Return [X, Y] of the center of cell containing provided text 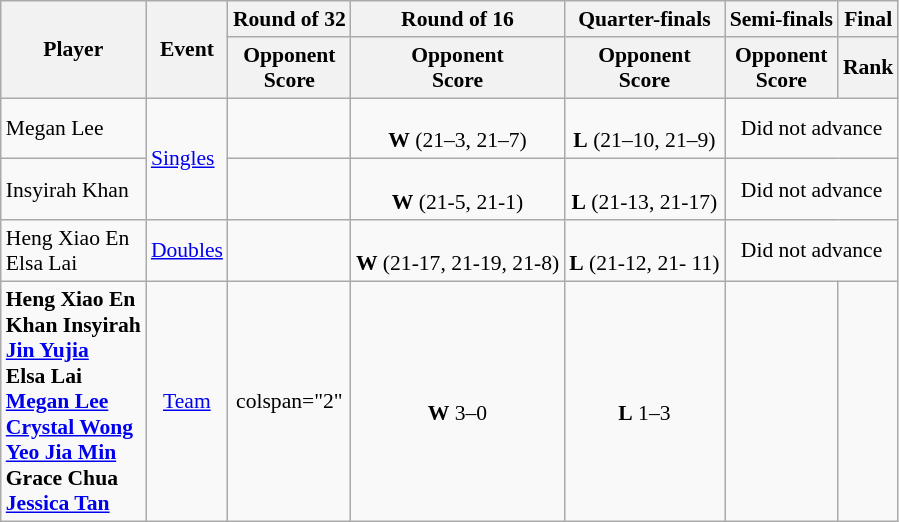
Megan Lee [74, 128]
L (21-12, 21- 11) [644, 250]
Semi-finals [782, 19]
W (21-5, 21-1) [458, 190]
Team [187, 401]
W (21–3, 21–7) [458, 128]
Heng Xiao EnKhan InsyirahJin YujiaElsa LaiMegan LeeCrystal WongYeo Jia MinGrace ChuaJessica Tan [74, 401]
Player [74, 50]
Round of 32 [290, 19]
colspan="2" [290, 401]
Doubles [187, 250]
Final [868, 19]
Insyirah Khan [74, 190]
L (21-13, 21-17) [644, 190]
Rank [868, 68]
L 1–3 [644, 401]
Quarter-finals [644, 19]
L (21–10, 21–9) [644, 128]
W (21-17, 21-19, 21-8) [458, 250]
W 3–0 [458, 401]
Heng Xiao EnElsa Lai [74, 250]
Round of 16 [458, 19]
Singles [187, 159]
Event [187, 50]
